Return the (x, y) coordinate for the center point of the cell that contains the specified text.  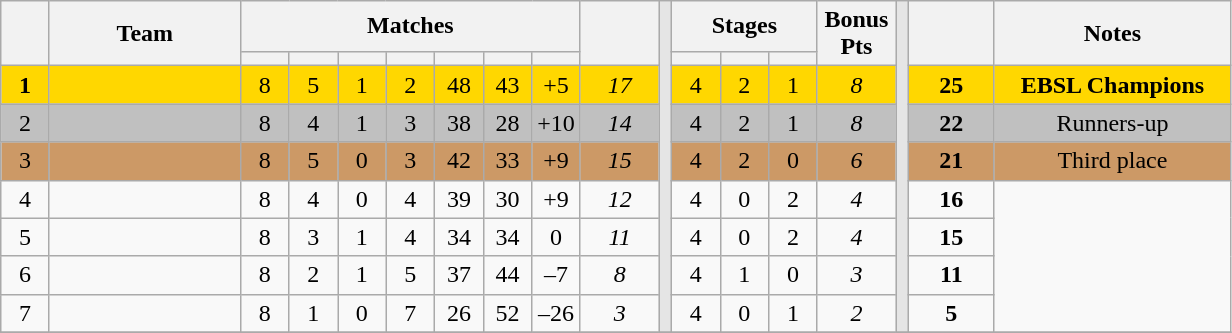
33 (508, 161)
Bonus Pts (856, 34)
28 (508, 123)
Third place (1112, 161)
52 (508, 313)
Notes (1112, 34)
44 (508, 275)
21 (951, 161)
EBSL Champions (1112, 85)
37 (460, 275)
Stages (744, 26)
–26 (556, 313)
Team (144, 34)
Runners-up (1112, 123)
+10 (556, 123)
17 (620, 85)
12 (620, 199)
14 (620, 123)
30 (508, 199)
43 (508, 85)
42 (460, 161)
16 (951, 199)
48 (460, 85)
26 (460, 313)
–7 (556, 275)
25 (951, 85)
22 (951, 123)
Matches (410, 26)
39 (460, 199)
+5 (556, 85)
38 (460, 123)
